Extract the (x, y) coordinate from the center of the cell holding the provided text.  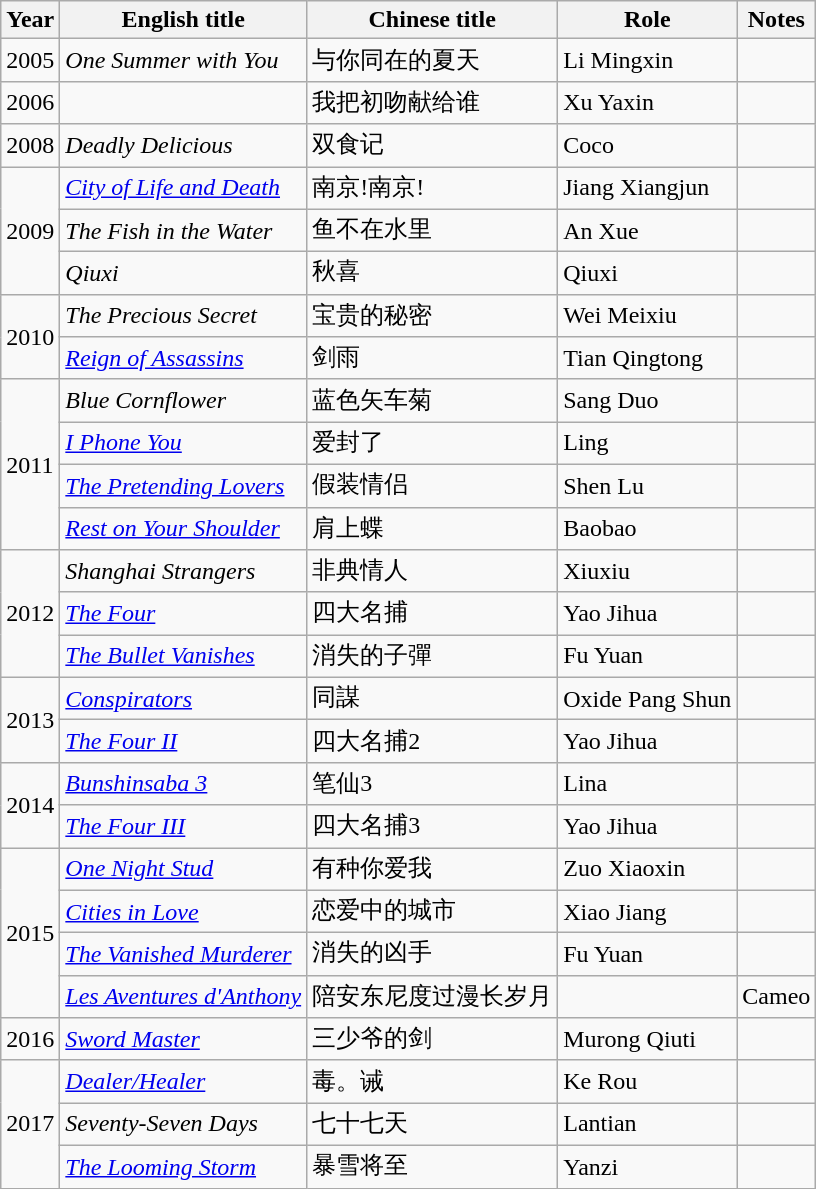
Reign of Assassins (184, 358)
毒。诫 (432, 1082)
Sang Duo (648, 400)
Ke Rou (648, 1082)
The Four II (184, 742)
Blue Cornflower (184, 400)
Shanghai Strangers (184, 572)
2017 (30, 1124)
Seventy-Seven Days (184, 1124)
Baobao (648, 528)
Notes (776, 20)
One Summer with You (184, 60)
同謀 (432, 698)
2011 (30, 464)
恋爱中的城市 (432, 912)
鱼不在水里 (432, 230)
Chinese title (432, 20)
Year (30, 20)
消失的凶手 (432, 954)
笔仙3 (432, 784)
蓝色矢车菊 (432, 400)
The Pretending Lovers (184, 486)
City of Life and Death (184, 188)
Tian Qingtong (648, 358)
非典情人 (432, 572)
Les Aventures d'Anthony (184, 996)
Oxide Pang Shun (648, 698)
The Four (184, 614)
三少爷的剑 (432, 1040)
2016 (30, 1040)
Cameo (776, 996)
2005 (30, 60)
Xu Yaxin (648, 102)
English title (184, 20)
Shen Lu (648, 486)
Xiao Jiang (648, 912)
Lina (648, 784)
The Fish in the Water (184, 230)
七十七天 (432, 1124)
与你同在的夏天 (432, 60)
The Looming Storm (184, 1166)
Deadly Delicious (184, 146)
南京!南京! (432, 188)
Xiuxiu (648, 572)
肩上蝶 (432, 528)
Cities in Love (184, 912)
Murong Qiuti (648, 1040)
The Precious Secret (184, 316)
四大名捕2 (432, 742)
消失的子彈 (432, 656)
Jiang Xiangjun (648, 188)
四大名捕 (432, 614)
有种你爱我 (432, 870)
宝贵的秘密 (432, 316)
Ling (648, 444)
An Xue (648, 230)
Dealer/Healer (184, 1082)
The Vanished Murderer (184, 954)
One Night Stud (184, 870)
Wei Meixiu (648, 316)
双食记 (432, 146)
2009 (30, 230)
Sword Master (184, 1040)
2014 (30, 804)
Rest on Your Shoulder (184, 528)
2010 (30, 336)
2015 (30, 933)
四大名捕3 (432, 826)
I Phone You (184, 444)
爱封了 (432, 444)
2008 (30, 146)
The Four III (184, 826)
Coco (648, 146)
The Bullet Vanishes (184, 656)
Bunshinsaba 3 (184, 784)
Lantian (648, 1124)
我把初吻献给谁 (432, 102)
2012 (30, 614)
假装情侣 (432, 486)
暴雪将至 (432, 1166)
剑雨 (432, 358)
2013 (30, 720)
Li Mingxin (648, 60)
Zuo Xiaoxin (648, 870)
陪安东尼度过漫长岁月 (432, 996)
Yanzi (648, 1166)
Conspirators (184, 698)
2006 (30, 102)
秋喜 (432, 274)
Role (648, 20)
